Locate the cell with the specified text and output its (X, Y) center coordinate. 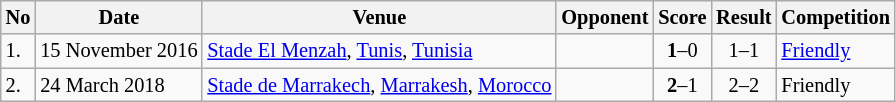
Score (682, 17)
1. (18, 51)
Venue (379, 17)
2–1 (682, 85)
Result (744, 17)
Competition (835, 17)
1–1 (744, 51)
2–2 (744, 85)
1–0 (682, 51)
2. (18, 85)
Stade El Menzah, Tunis, Tunisia (379, 51)
Date (118, 17)
Stade de Marrakech, Marrakesh, Morocco (379, 85)
Opponent (604, 17)
24 March 2018 (118, 85)
No (18, 17)
15 November 2016 (118, 51)
